Pinpoint the cell where the given text exists, returning its [X, Y] midpoint coordinate. 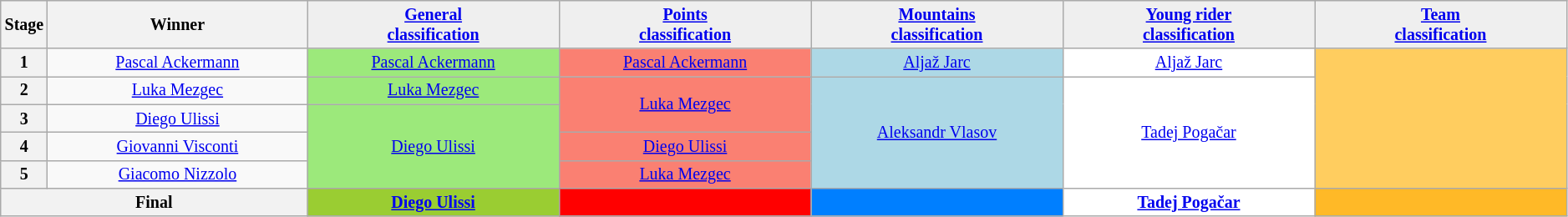
Final [154, 202]
Stage [24, 25]
Giovanni Visconti [177, 147]
Young riderclassification [1188, 25]
Winner [177, 25]
Teamclassification [1441, 25]
Generalclassification [433, 25]
Giacomo Nizzolo [177, 174]
2 [24, 90]
1 [24, 63]
Aleksandr Vlasov [937, 133]
Mountainsclassification [937, 25]
5 [24, 174]
3 [24, 119]
Pointsclassification [685, 25]
4 [24, 147]
